Return the (x, y) coordinate for the center point of the cell that contains the specified text.  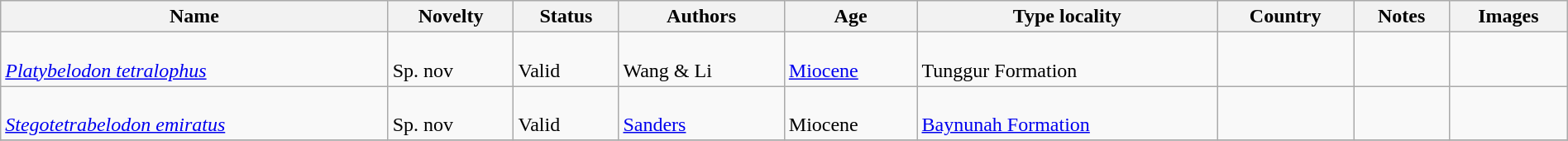
Tunggur Formation (1067, 60)
Images (1508, 17)
Wang & Li (701, 60)
Novelty (451, 17)
Name (194, 17)
Status (566, 17)
Age (850, 17)
Type locality (1067, 17)
Country (1285, 17)
Notes (1402, 17)
Baynunah Formation (1067, 113)
Authors (701, 17)
Sanders (701, 113)
Platybelodon tetralophus (194, 60)
Stegotetrabelodon emiratus (194, 113)
